Capture the cell that displays the provided text and extract its [X, Y] central coordinate. 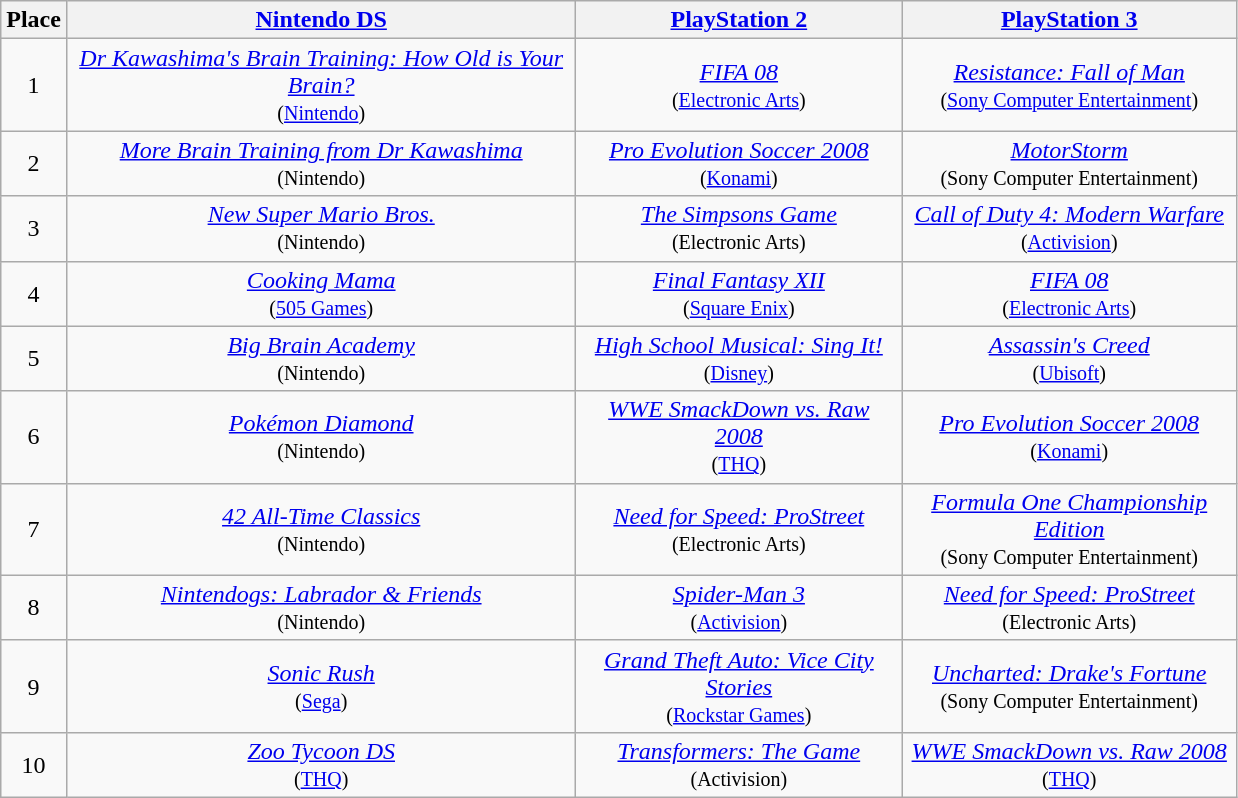
Resistance: Fall of Man(Sony Computer Entertainment) [1070, 85]
42 All-Time Classics(Nintendo) [321, 529]
Pokémon Diamond(Nintendo) [321, 437]
MotorStorm(Sony Computer Entertainment) [1070, 164]
Formula One Championship Edition(Sony Computer Entertainment) [1070, 529]
Zoo Tycoon DS(THQ) [321, 764]
2 [34, 164]
6 [34, 437]
Big Brain Academy(Nintendo) [321, 358]
9 [34, 686]
7 [34, 529]
5 [34, 358]
Transformers: The Game(Activision) [739, 764]
Spider-Man 3(Activision) [739, 608]
8 [34, 608]
New Super Mario Bros.(Nintendo) [321, 228]
Assassin's Creed(Ubisoft) [1070, 358]
Grand Theft Auto: Vice City Stories(Rockstar Games) [739, 686]
Nintendogs: Labrador & Friends(Nintendo) [321, 608]
PlayStation 3 [1070, 20]
Final Fantasy XII(Square Enix) [739, 294]
High School Musical: Sing It!(Disney) [739, 358]
PlayStation 2 [739, 20]
More Brain Training from Dr Kawashima(Nintendo) [321, 164]
10 [34, 764]
Place [34, 20]
Call of Duty 4: Modern Warfare(Activision) [1070, 228]
Nintendo DS [321, 20]
Uncharted: Drake's Fortune(Sony Computer Entertainment) [1070, 686]
Sonic Rush(Sega) [321, 686]
Cooking Mama(505 Games) [321, 294]
Dr Kawashima's Brain Training: How Old is Your Brain?(Nintendo) [321, 85]
The Simpsons Game(Electronic Arts) [739, 228]
4 [34, 294]
3 [34, 228]
1 [34, 85]
